Scan for the cell matching the given text and deliver its [X, Y] coordinate at center. 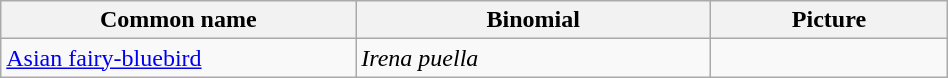
Irena puella [534, 58]
Binomial [534, 20]
Asian fairy-bluebird [178, 58]
Picture [830, 20]
Common name [178, 20]
